Scan for the cell matching the given text and deliver its (x, y) coordinate at center. 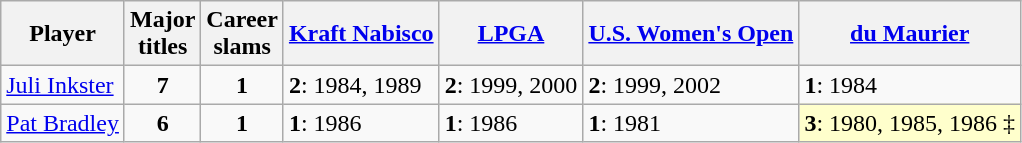
2: 1984, 1989 (361, 85)
Kraft Nabisco (361, 34)
du Maurier (910, 34)
Majortitles (162, 34)
Player (63, 34)
Pat Bradley (63, 123)
2: 1999, 2002 (691, 85)
Careerslams (242, 34)
1: 1984 (910, 85)
Juli Inkster (63, 85)
U.S. Women's Open (691, 34)
2: 1999, 2000 (511, 85)
6 (162, 123)
1: 1981 (691, 123)
7 (162, 85)
3: 1980, 1985, 1986 ‡ (910, 123)
LPGA (511, 34)
